Output the (X, Y) coordinate of the center of the cell containing the given text.  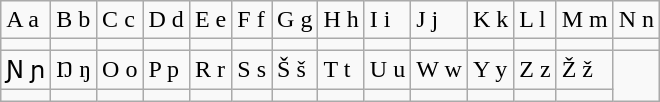
Ž ž (584, 70)
F f (252, 20)
L l (535, 20)
O o (120, 70)
B b (74, 20)
Ɲ ɲ (26, 70)
W w (440, 70)
A a (26, 20)
M m (584, 20)
G g (295, 20)
C c (120, 20)
H h (341, 20)
D d (166, 20)
I i (387, 20)
N n (636, 20)
E e (210, 20)
T t (341, 70)
Š š (295, 70)
Z z (535, 70)
U u (387, 70)
Ŋ ŋ (74, 70)
J j (440, 20)
R r (210, 70)
S s (252, 70)
Y y (490, 70)
K k (490, 20)
P p (166, 70)
